Output the [X, Y] coordinate of the center of the cell containing the given text.  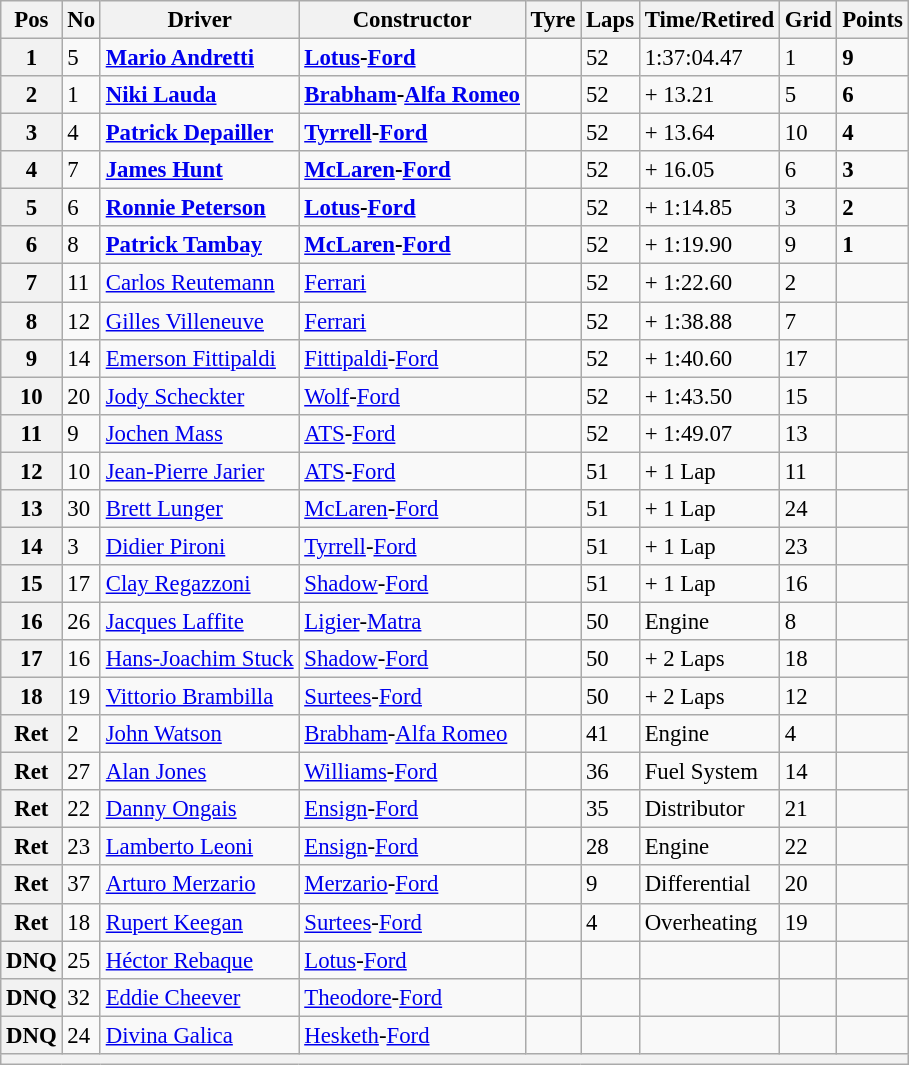
Constructor [412, 20]
Hans-Joachim Stuck [200, 659]
32 [81, 997]
Danny Ongais [200, 809]
Driver [200, 20]
Williams-Ford [412, 772]
Divina Galica [200, 1035]
28 [610, 847]
Brett Lunger [200, 509]
41 [610, 734]
+ 16.05 [709, 170]
+ 13.21 [709, 95]
Emerson Fittipaldi [200, 358]
21 [808, 809]
+ 1:49.07 [709, 433]
1:37:04.47 [709, 58]
Vittorio Brambilla [200, 697]
Carlos Reutemann [200, 283]
Ligier-Matra [412, 621]
Patrick Tambay [200, 245]
Jody Scheckter [200, 396]
Differential [709, 885]
+ 1:43.50 [709, 396]
Laps [610, 20]
+ 1:40.60 [709, 358]
Theodore-Ford [412, 997]
John Watson [200, 734]
26 [81, 621]
Fittipaldi-Ford [412, 358]
Distributor [709, 809]
Gilles Villeneuve [200, 321]
+ 1:14.85 [709, 208]
Arturo Merzario [200, 885]
Patrick Depailler [200, 133]
Pos [32, 20]
Jean-Pierre Jarier [200, 471]
Points [872, 20]
Didier Pironi [200, 546]
Héctor Rebaque [200, 960]
Jochen Mass [200, 433]
Overheating [709, 922]
Wolf-Ford [412, 396]
Alan Jones [200, 772]
37 [81, 885]
35 [610, 809]
+ 13.64 [709, 133]
30 [81, 509]
Rupert Keegan [200, 922]
Grid [808, 20]
Lamberto Leoni [200, 847]
Fuel System [709, 772]
No [81, 20]
+ 1:22.60 [709, 283]
Merzario-Ford [412, 885]
27 [81, 772]
Jacques Laffite [200, 621]
Eddie Cheever [200, 997]
Hesketh-Ford [412, 1035]
+ 1:19.90 [709, 245]
+ 1:38.88 [709, 321]
Niki Lauda [200, 95]
25 [81, 960]
36 [610, 772]
Mario Andretti [200, 58]
Clay Regazzoni [200, 584]
Ronnie Peterson [200, 208]
Tyre [552, 20]
James Hunt [200, 170]
Time/Retired [709, 20]
